Provide the (x, y) coordinate of the cell's center where the given text is located.  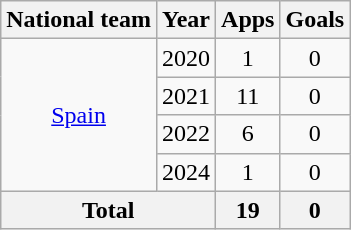
19 (248, 210)
Spain (79, 115)
Apps (248, 20)
Total (108, 210)
National team (79, 20)
2022 (186, 134)
6 (248, 134)
11 (248, 96)
Goals (315, 20)
Year (186, 20)
2020 (186, 58)
2021 (186, 96)
2024 (186, 172)
